Determine the (x, y) coordinate at the center of the cell enclosing the given text.  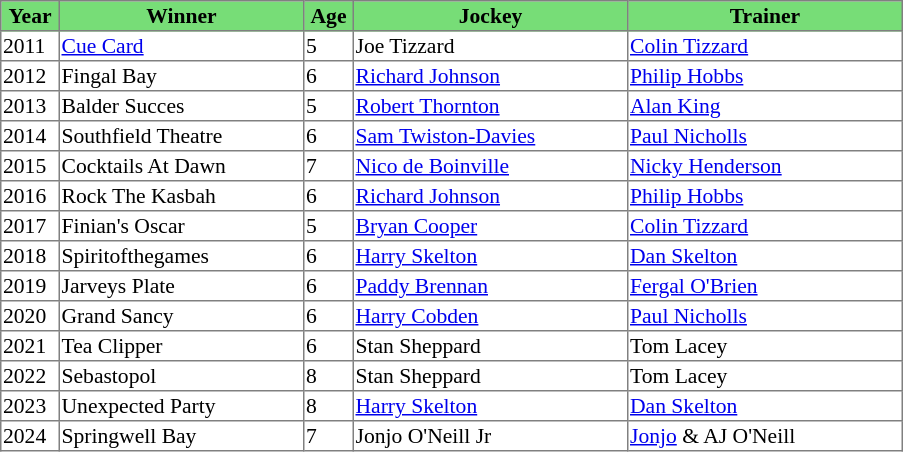
Balder Succes (181, 106)
Alan King (765, 106)
2020 (30, 316)
2017 (30, 226)
Sam Twiston-Davies (490, 136)
2024 (30, 436)
Cocktails At Dawn (181, 166)
Fergal O'Brien (765, 286)
Bryan Cooper (490, 226)
Winner (181, 16)
Jonjo & AJ O'Neill (765, 436)
Trainer (765, 16)
2012 (30, 76)
Paddy Brennan (490, 286)
Nicky Henderson (765, 166)
Harry Cobden (490, 316)
Age (329, 16)
Year (30, 16)
2023 (30, 406)
2013 (30, 106)
Sebastopol (181, 376)
Spiritofthegames (181, 256)
Fingal Bay (181, 76)
2011 (30, 46)
Tea Clipper (181, 346)
2018 (30, 256)
2022 (30, 376)
2019 (30, 286)
2015 (30, 166)
2016 (30, 196)
Jockey (490, 16)
Unexpected Party (181, 406)
Grand Sancy (181, 316)
Jonjo O'Neill Jr (490, 436)
2021 (30, 346)
Springwell Bay (181, 436)
Nico de Boinville (490, 166)
Southfield Theatre (181, 136)
Rock The Kasbah (181, 196)
2014 (30, 136)
Finian's Oscar (181, 226)
Cue Card (181, 46)
Robert Thornton (490, 106)
Joe Tizzard (490, 46)
Jarveys Plate (181, 286)
